Determine the [x, y] coordinate at the center of the cell enclosing the given text.  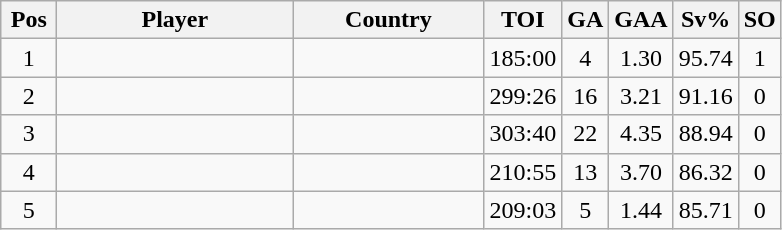
91.16 [706, 96]
210:55 [523, 172]
209:03 [523, 210]
185:00 [523, 58]
299:26 [523, 96]
3 [29, 134]
1.44 [641, 210]
SO [760, 20]
1.30 [641, 58]
Pos [29, 20]
85.71 [706, 210]
86.32 [706, 172]
Country [388, 20]
GAA [641, 20]
Sv% [706, 20]
TOI [523, 20]
3.21 [641, 96]
88.94 [706, 134]
2 [29, 96]
16 [586, 96]
22 [586, 134]
303:40 [523, 134]
Player [175, 20]
13 [586, 172]
3.70 [641, 172]
4.35 [641, 134]
95.74 [706, 58]
GA [586, 20]
